Identify which cell holds the provided text, then report its (X, Y) central coordinate. 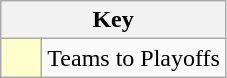
Key (114, 20)
Teams to Playoffs (134, 58)
